Return (X, Y) of the center of cell containing provided text 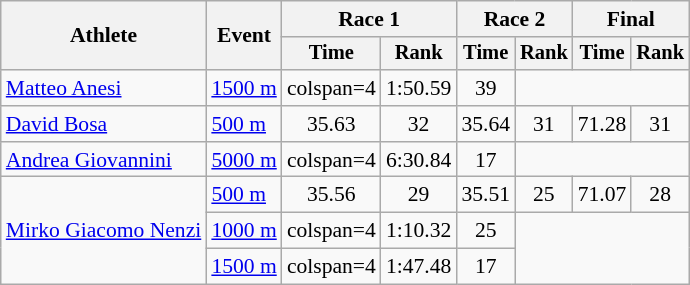
35.56 (332, 195)
35.51 (486, 195)
1:10.32 (418, 231)
28 (660, 195)
Mirko Giacomo Nenzi (104, 230)
35.64 (486, 124)
Matteo Anesi (104, 88)
Andrea Giovannini (104, 160)
Athlete (104, 36)
71.07 (602, 195)
Race 1 (370, 19)
35.63 (332, 124)
71.28 (602, 124)
Race 2 (514, 19)
1:47.48 (418, 267)
David Bosa (104, 124)
Event (244, 36)
1:50.59 (418, 88)
6:30.84 (418, 160)
39 (486, 88)
29 (418, 195)
5000 m (244, 160)
1000 m (244, 231)
32 (418, 124)
Final (631, 19)
